Find where the given text appears and provide that cell's center as [X, Y] coordinate. 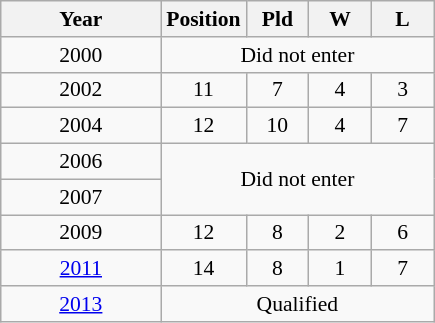
10 [278, 126]
11 [204, 90]
2007 [81, 197]
2006 [81, 162]
6 [402, 233]
1 [340, 269]
Qualified [298, 304]
2000 [81, 55]
3 [402, 90]
Position [204, 19]
Year [81, 19]
2004 [81, 126]
2013 [81, 304]
L [402, 19]
2 [340, 233]
2011 [81, 269]
14 [204, 269]
2009 [81, 233]
W [340, 19]
Pld [278, 19]
2002 [81, 90]
